Extract the (X, Y) coordinate from the center of the cell holding the provided text.  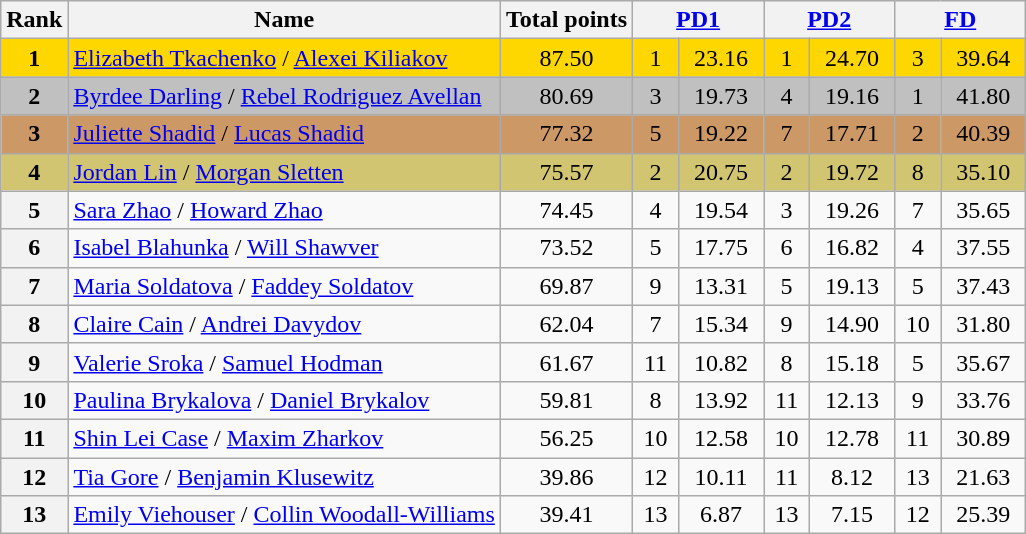
Maria Soldatova / Faddey Soldatov (284, 286)
Rank (34, 20)
Paulina Brykalova / Daniel Brykalov (284, 400)
Name (284, 20)
39.64 (984, 58)
61.67 (566, 362)
Jordan Lin / Morgan Sletten (284, 172)
Byrdee Darling / Rebel Rodriguez Avellan (284, 96)
Elizabeth Tkachenko / Alexei Kiliakov (284, 58)
PD1 (698, 20)
17.71 (852, 134)
Sara Zhao / Howard Zhao (284, 210)
73.52 (566, 248)
20.75 (720, 172)
PD2 (830, 20)
Claire Cain / Andrei Davydov (284, 324)
13.31 (720, 286)
19.13 (852, 286)
19.72 (852, 172)
Total points (566, 20)
15.18 (852, 362)
Valerie Sroka / Samuel Hodman (284, 362)
62.04 (566, 324)
35.10 (984, 172)
59.81 (566, 400)
80.69 (566, 96)
41.80 (984, 96)
13.92 (720, 400)
33.76 (984, 400)
8.12 (852, 477)
Isabel Blahunka / Will Shawver (284, 248)
7.15 (852, 515)
16.82 (852, 248)
77.32 (566, 134)
24.70 (852, 58)
19.16 (852, 96)
31.80 (984, 324)
19.54 (720, 210)
12.13 (852, 400)
56.25 (566, 438)
35.67 (984, 362)
Shin Lei Case / Maxim Zharkov (284, 438)
21.63 (984, 477)
12.58 (720, 438)
75.57 (566, 172)
35.65 (984, 210)
Emily Viehouser / Collin Woodall-Williams (284, 515)
40.39 (984, 134)
Juliette Shadid / Lucas Shadid (284, 134)
19.73 (720, 96)
12.78 (852, 438)
39.41 (566, 515)
14.90 (852, 324)
37.43 (984, 286)
Tia Gore / Benjamin Klusewitz (284, 477)
10.82 (720, 362)
FD (960, 20)
15.34 (720, 324)
23.16 (720, 58)
17.75 (720, 248)
69.87 (566, 286)
6.87 (720, 515)
37.55 (984, 248)
10.11 (720, 477)
25.39 (984, 515)
87.50 (566, 58)
39.86 (566, 477)
74.45 (566, 210)
30.89 (984, 438)
19.26 (852, 210)
19.22 (720, 134)
